Detect which cell encompasses the target text, then output its [x, y] center coordinate. 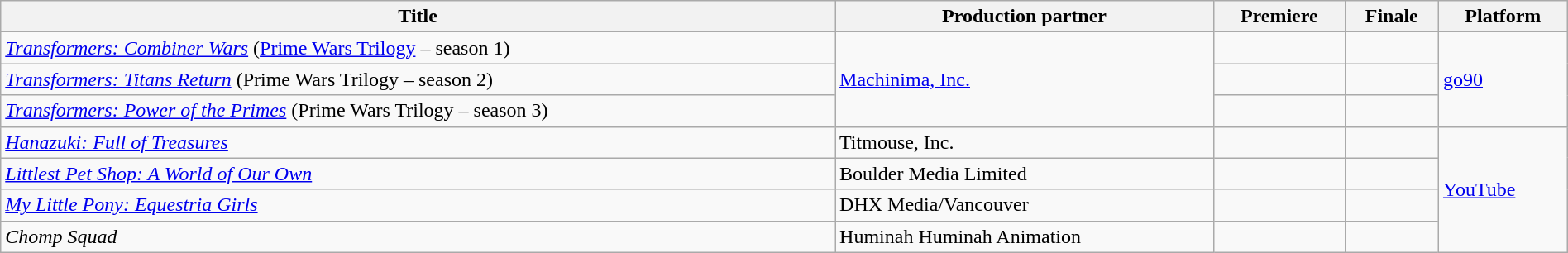
Huminah Huminah Animation [1025, 236]
Finale [1391, 17]
Platform [1503, 17]
Transformers: Titans Return (Prime Wars Trilogy – season 2) [418, 79]
My Little Pony: Equestria Girls [418, 205]
Premiere [1279, 17]
DHX Media/Vancouver [1025, 205]
go90 [1503, 79]
Hanazuki: Full of Treasures [418, 142]
Production partner [1025, 17]
Title [418, 17]
YouTube [1503, 189]
Transformers: Power of the Primes (Prime Wars Trilogy – season 3) [418, 111]
Transformers: Combiner Wars (Prime Wars Trilogy – season 1) [418, 48]
Machinima, Inc. [1025, 79]
Titmouse, Inc. [1025, 142]
Chomp Squad [418, 236]
Littlest Pet Shop: A World of Our Own [418, 174]
Boulder Media Limited [1025, 174]
